Extract the [X, Y] coordinate from the center of the cell holding the provided text.  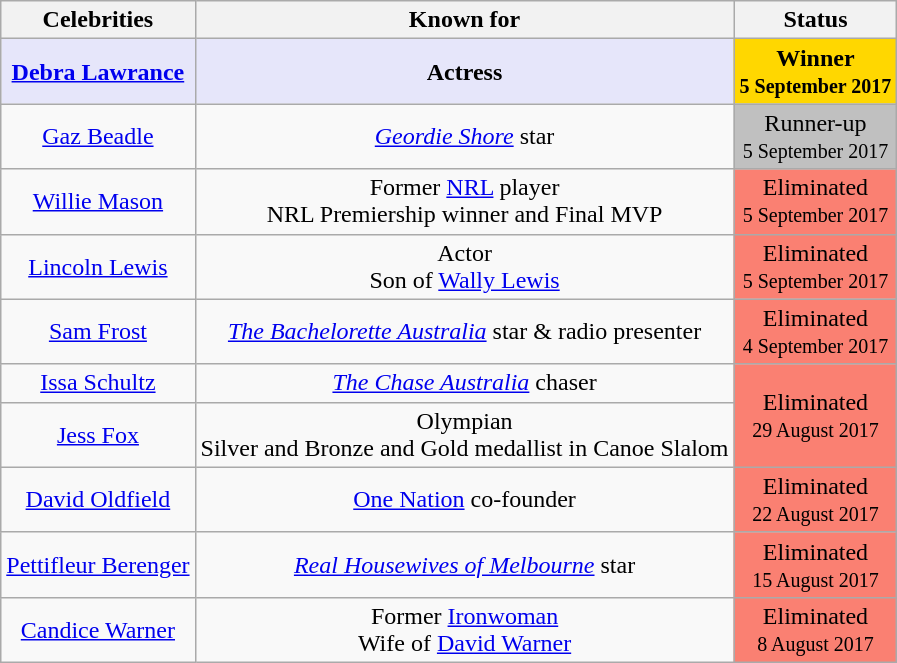
Winner5 September 2017 [816, 72]
Former IronwomanWife of David Warner [464, 630]
Candice Warner [98, 630]
Willie Mason [98, 202]
The Bachelorette Australia star & radio presenter [464, 332]
Jess Fox [98, 434]
Eliminated15 August 2017 [816, 564]
One Nation co-founder [464, 500]
Gaz Beadle [98, 136]
Known for [464, 20]
Runner-up5 September 2017 [816, 136]
Pettifleur Berenger [98, 564]
Celebrities [98, 20]
Former NRL playerNRL Premiership winner and Final MVP [464, 202]
Eliminated4 September 2017 [816, 332]
Real Housewives of Melbourne star [464, 564]
Actress [464, 72]
Eliminated29 August 2017 [816, 416]
Status [816, 20]
OlympianSilver and Bronze and Gold medallist in Canoe Slalom [464, 434]
Issa Schultz [98, 383]
Debra Lawrance [98, 72]
The Chase Australia chaser [464, 383]
Geordie Shore star [464, 136]
Lincoln Lewis [98, 266]
ActorSon of Wally Lewis [464, 266]
Eliminated8 August 2017 [816, 630]
David Oldfield [98, 500]
Sam Frost [98, 332]
Eliminated22 August 2017 [816, 500]
